Locate the cell with the specified text and output its [X, Y] center coordinate. 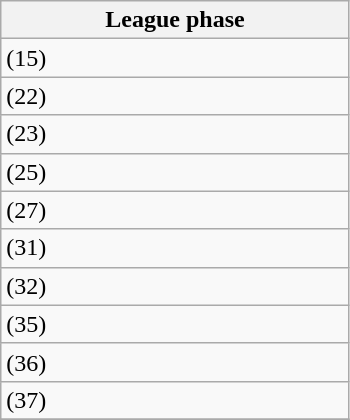
(27) [176, 210]
(37) [176, 400]
(35) [176, 324]
(25) [176, 172]
(23) [176, 134]
League phase [176, 20]
(15) [176, 58]
(32) [176, 286]
(22) [176, 96]
(36) [176, 362]
(31) [176, 248]
